Scan for the cell matching the given text and deliver its [X, Y] coordinate at center. 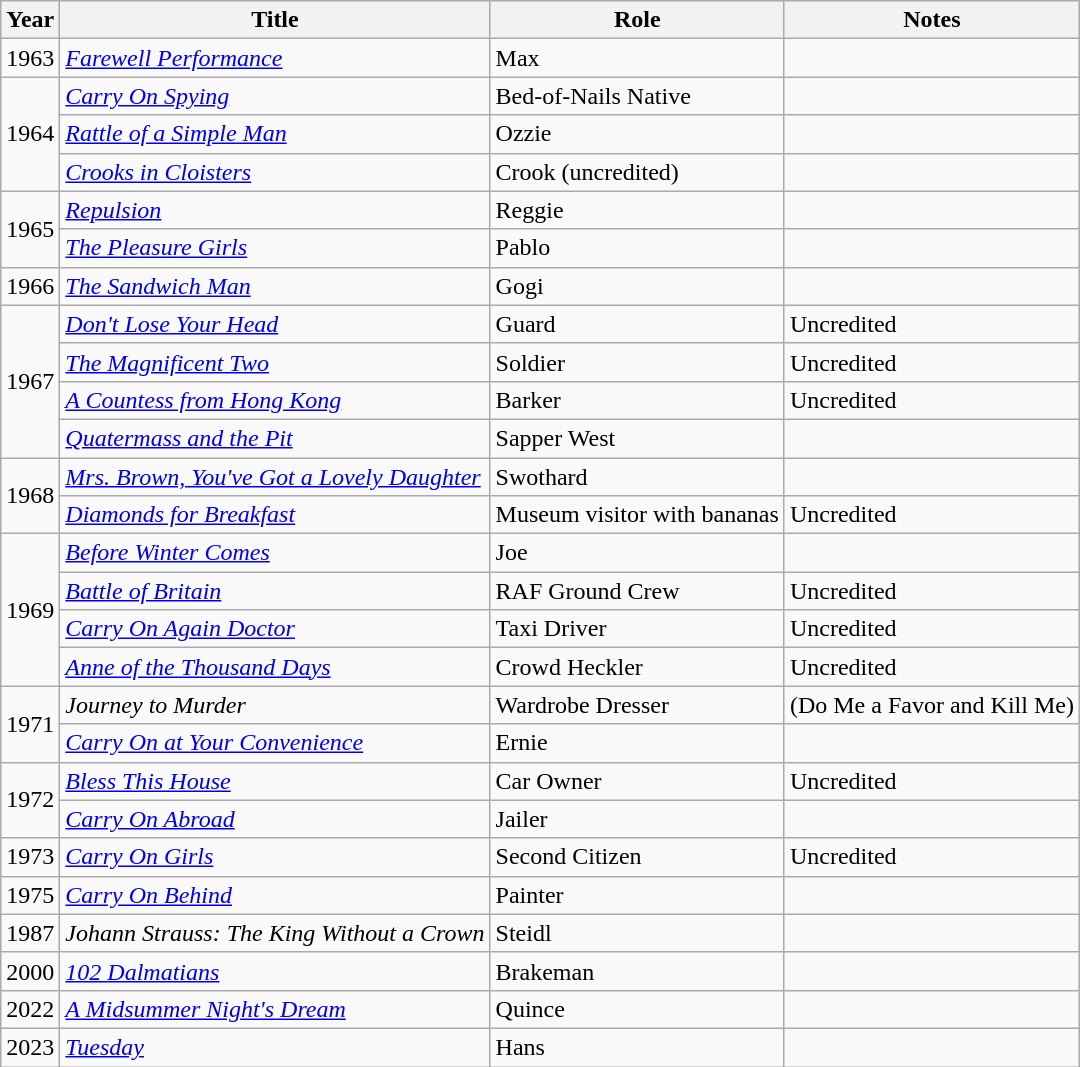
Carry On Abroad [275, 819]
Carry On Behind [275, 895]
1968 [30, 496]
A Midsummer Night's Dream [275, 1009]
Joe [637, 553]
1973 [30, 857]
Rattle of a Simple Man [275, 134]
Year [30, 20]
Wardrobe Dresser [637, 705]
Carry On at Your Convenience [275, 743]
A Countess from Hong Kong [275, 400]
Barker [637, 400]
Notes [932, 20]
2022 [30, 1009]
RAF Ground Crew [637, 591]
Second Citizen [637, 857]
Farewell Performance [275, 58]
2023 [30, 1047]
Soldier [637, 362]
1969 [30, 610]
Journey to Murder [275, 705]
1966 [30, 286]
Don't Lose Your Head [275, 324]
Gogi [637, 286]
Reggie [637, 210]
Crook (uncredited) [637, 172]
Car Owner [637, 781]
2000 [30, 971]
1987 [30, 933]
Quatermass and the Pit [275, 438]
Role [637, 20]
Bed-of-Nails Native [637, 96]
Museum visitor with bananas [637, 515]
Carry On Girls [275, 857]
Hans [637, 1047]
Painter [637, 895]
(Do Me a Favor and Kill Me) [932, 705]
The Magnificent Two [275, 362]
102 Dalmatians [275, 971]
Steidl [637, 933]
1963 [30, 58]
Diamonds for Breakfast [275, 515]
The Pleasure Girls [275, 248]
Guard [637, 324]
Swothard [637, 477]
1964 [30, 134]
Bless This House [275, 781]
Carry On Again Doctor [275, 629]
Quince [637, 1009]
Tuesday [275, 1047]
1972 [30, 800]
Brakeman [637, 971]
Repulsion [275, 210]
Before Winter Comes [275, 553]
1971 [30, 724]
Crowd Heckler [637, 667]
Crooks in Cloisters [275, 172]
Ozzie [637, 134]
Ernie [637, 743]
Mrs. Brown, You've Got a Lovely Daughter [275, 477]
Taxi Driver [637, 629]
1967 [30, 381]
Battle of Britain [275, 591]
1965 [30, 229]
1975 [30, 895]
Max [637, 58]
Sapper West [637, 438]
Anne of the Thousand Days [275, 667]
Jailer [637, 819]
The Sandwich Man [275, 286]
Pablo [637, 248]
Title [275, 20]
Johann Strauss: The King Without a Crown [275, 933]
Carry On Spying [275, 96]
